Output the (X, Y) coordinate of the center of the cell containing the given text.  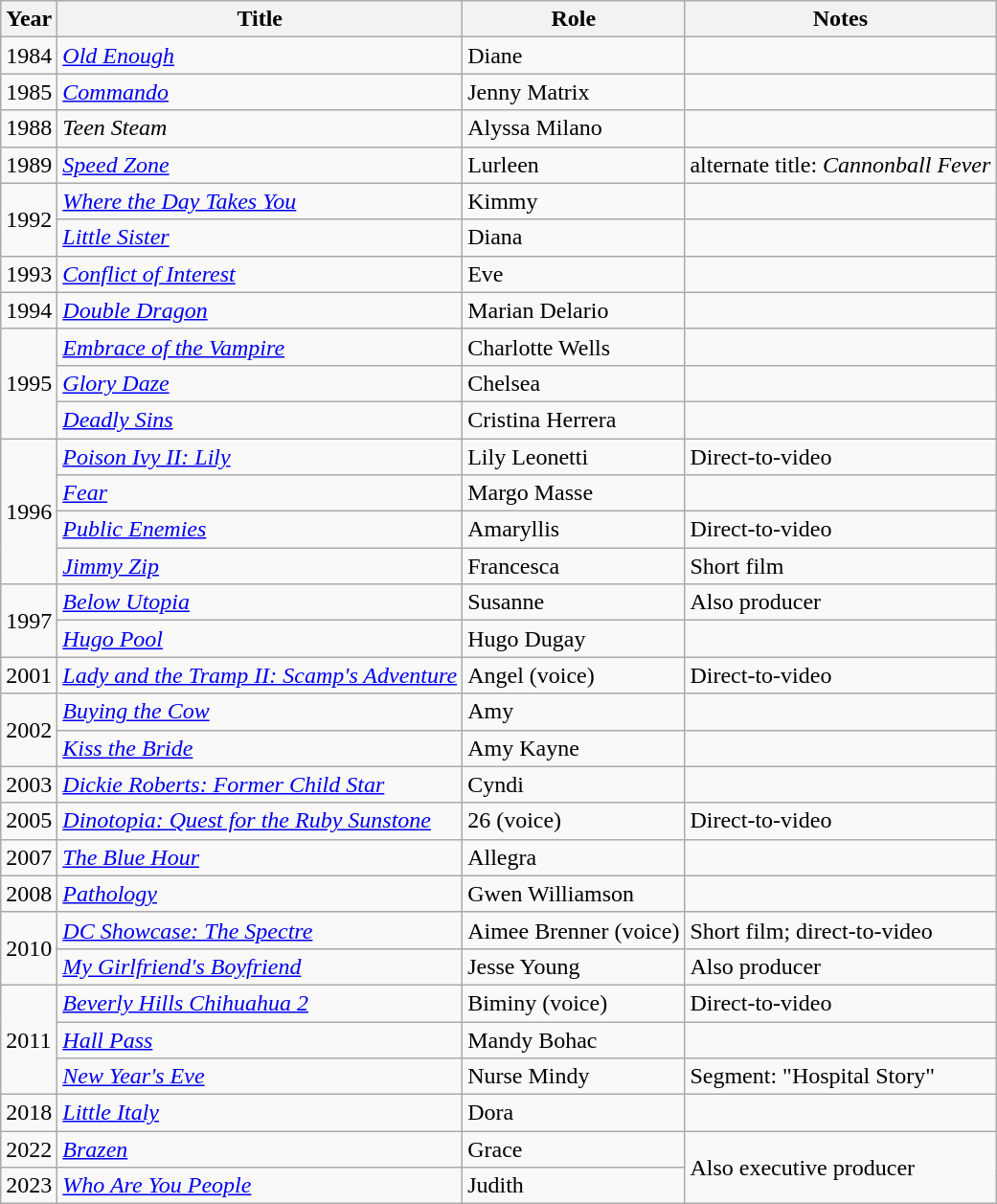
Dora (574, 1113)
Fear (261, 493)
Cristina Herrera (574, 420)
Short film; direct-to-video (841, 930)
Grace (574, 1149)
Aimee Brenner (voice) (574, 930)
Pathology (261, 894)
DC Showcase: The Spectre (261, 930)
Jesse Young (574, 966)
Amy Kayne (574, 748)
Angel (voice) (574, 675)
1996 (29, 511)
Hugo Dugay (574, 639)
1993 (29, 274)
Double Dragon (261, 310)
Old Enough (261, 56)
Lurleen (574, 165)
Where the Day Takes You (261, 201)
Diane (574, 56)
Conflict of Interest (261, 274)
Lily Leonetti (574, 457)
Speed Zone (261, 165)
Kimmy (574, 201)
Margo Masse (574, 493)
New Year's Eve (261, 1077)
Eve (574, 274)
2011 (29, 1039)
2010 (29, 948)
Amaryllis (574, 530)
Cyndi (574, 784)
Francesca (574, 566)
1984 (29, 56)
Chelsea (574, 383)
Amy (574, 712)
Notes (841, 19)
Brazen (261, 1149)
Nurse Mindy (574, 1077)
1988 (29, 128)
26 (voice) (574, 821)
1989 (29, 165)
Biminy (voice) (574, 1003)
Who Are You People (261, 1186)
Public Enemies (261, 530)
2022 (29, 1149)
Teen Steam (261, 128)
1995 (29, 383)
1994 (29, 310)
Jimmy Zip (261, 566)
Lady and the Tramp II: Scamp's Adventure (261, 675)
Glory Daze (261, 383)
Dinotopia: Quest for the Ruby Sunstone (261, 821)
The Blue Hour (261, 857)
alternate title: Cannonball Fever (841, 165)
Buying the Cow (261, 712)
Gwen Williamson (574, 894)
Allegra (574, 857)
Marian Delario (574, 310)
2001 (29, 675)
Judith (574, 1186)
Beverly Hills Chihuahua 2 (261, 1003)
Title (261, 19)
Role (574, 19)
Dickie Roberts: Former Child Star (261, 784)
2003 (29, 784)
Jenny Matrix (574, 92)
1985 (29, 92)
Little Italy (261, 1113)
Commando (261, 92)
Also executive producer (841, 1168)
Segment: "Hospital Story" (841, 1077)
Little Sister (261, 238)
Diana (574, 238)
2007 (29, 857)
Charlotte Wells (574, 347)
Short film (841, 566)
Hall Pass (261, 1039)
Susanne (574, 602)
Below Utopia (261, 602)
1997 (29, 621)
2005 (29, 821)
My Girlfriend's Boyfriend (261, 966)
Hugo Pool (261, 639)
2002 (29, 730)
1992 (29, 219)
Alyssa Milano (574, 128)
2023 (29, 1186)
Year (29, 19)
2008 (29, 894)
Deadly Sins (261, 420)
Poison Ivy II: Lily (261, 457)
Embrace of the Vampire (261, 347)
Mandy Bohac (574, 1039)
2018 (29, 1113)
Kiss the Bride (261, 748)
